Identify which cell holds the provided text, then report its [x, y] central coordinate. 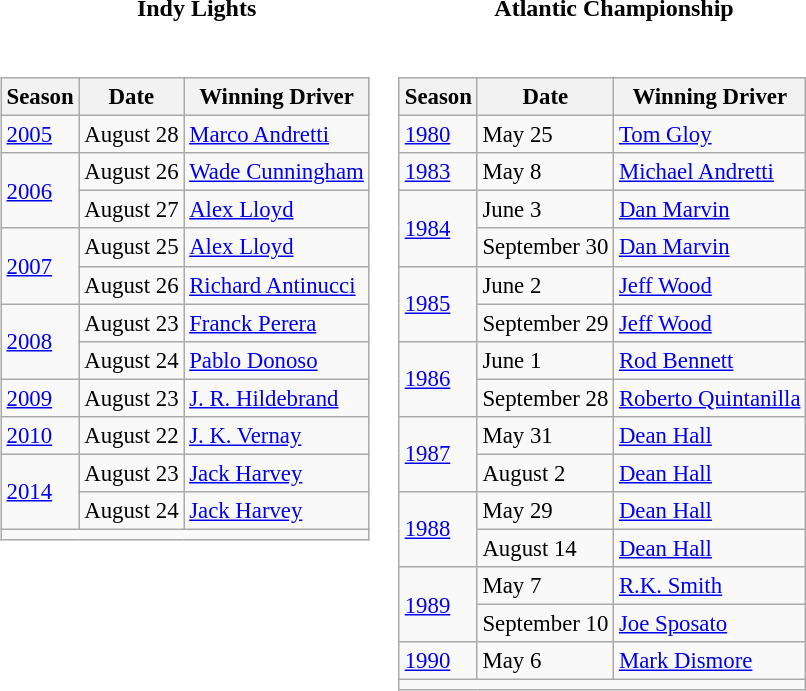
1990 [438, 661]
June 2 [545, 285]
May 7 [545, 586]
September 28 [545, 398]
1983 [438, 172]
September 29 [545, 323]
September 10 [545, 623]
2005 [40, 135]
2009 [40, 398]
Roberto Quintanilla [710, 398]
1987 [438, 454]
1986 [438, 378]
Marco Andretti [276, 135]
2007 [40, 266]
Mark Dismore [710, 661]
Tom Gloy [710, 135]
J. R. Hildebrand [276, 398]
1988 [438, 530]
June 3 [545, 210]
May 25 [545, 135]
1989 [438, 604]
Wade Cunningham [276, 172]
August 2 [545, 473]
2010 [40, 435]
August 14 [545, 548]
J. K. Vernay [276, 435]
August 22 [132, 435]
May 29 [545, 511]
June 1 [545, 360]
R.K. Smith [710, 586]
May 31 [545, 435]
Rod Bennett [710, 360]
May 6 [545, 661]
Michael Andretti [710, 172]
May 8 [545, 172]
2006 [40, 190]
September 30 [545, 247]
August 25 [132, 247]
August 27 [132, 210]
Franck Perera [276, 323]
Pablo Donoso [276, 360]
Richard Antinucci [276, 285]
1980 [438, 135]
1984 [438, 228]
2014 [40, 492]
1985 [438, 304]
Joe Sposato [710, 623]
August 28 [132, 135]
2008 [40, 342]
